Extract the (x, y) coordinate from the center of the cell holding the provided text.  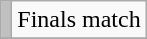
Finals match (79, 20)
